Extract the (X, Y) coordinate from the center of the cell holding the provided text.  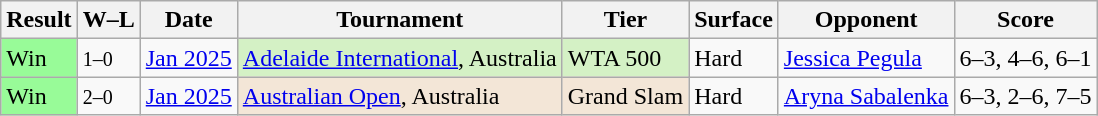
Score (1026, 20)
Surface (734, 20)
6–3, 4–6, 6–1 (1026, 58)
Aryna Sabalenka (866, 96)
2–0 (108, 96)
Jessica Pegula (866, 58)
WTA 500 (625, 58)
Opponent (866, 20)
W–L (108, 20)
Grand Slam (625, 96)
Result (39, 20)
Australian Open, Australia (400, 96)
1–0 (108, 58)
Adelaide International, Australia (400, 58)
6–3, 2–6, 7–5 (1026, 96)
Tier (625, 20)
Tournament (400, 20)
Date (188, 20)
